Determine the [X, Y] coordinate at the center of the cell enclosing the given text.  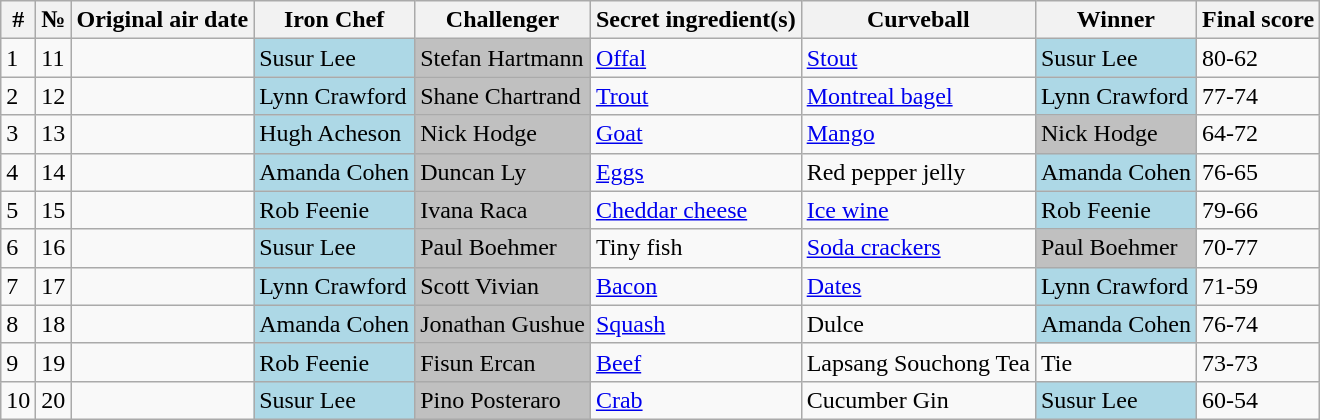
10 [18, 400]
4 [18, 172]
70-77 [1258, 248]
12 [54, 96]
№ [54, 20]
1 [18, 58]
Dulce [918, 324]
Jonathan Gushue [503, 324]
Bacon [696, 286]
76-74 [1258, 324]
5 [18, 210]
Eggs [696, 172]
73-73 [1258, 362]
# [18, 20]
Ice wine [918, 210]
Duncan Ly [503, 172]
Red pepper jelly [918, 172]
Curveball [918, 20]
13 [54, 134]
Offal [696, 58]
7 [18, 286]
6 [18, 248]
14 [54, 172]
Stefan Hartmann [503, 58]
Trout [696, 96]
Pino Posteraro [503, 400]
11 [54, 58]
76-65 [1258, 172]
8 [18, 324]
3 [18, 134]
18 [54, 324]
Crab [696, 400]
Squash [696, 324]
80-62 [1258, 58]
71-59 [1258, 286]
Challenger [503, 20]
Montreal bagel [918, 96]
Beef [696, 362]
Winner [1116, 20]
77-74 [1258, 96]
64-72 [1258, 134]
Hugh Acheson [334, 134]
15 [54, 210]
Tiny fish [696, 248]
Lapsang Souchong Tea [918, 362]
Secret ingredient(s) [696, 20]
9 [18, 362]
79-66 [1258, 210]
20 [54, 400]
Goat [696, 134]
2 [18, 96]
Cucumber Gin [918, 400]
Dates [918, 286]
Final score [1258, 20]
17 [54, 286]
Tie [1116, 362]
Cheddar cheese [696, 210]
Ivana Raca [503, 210]
Shane Chartrand [503, 96]
Soda crackers [918, 248]
Iron Chef [334, 20]
Mango [918, 134]
Fisun Ercan [503, 362]
60-54 [1258, 400]
16 [54, 248]
19 [54, 362]
Scott Vivian [503, 286]
Stout [918, 58]
Original air date [162, 20]
